Scan for the cell matching the given text and deliver its [X, Y] coordinate at center. 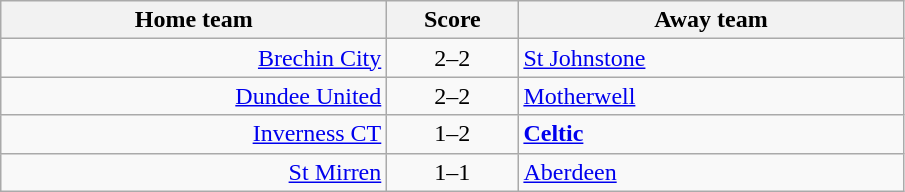
Inverness CT [194, 134]
St Mirren [194, 172]
Aberdeen [711, 172]
Celtic [711, 134]
1–1 [452, 172]
Away team [711, 20]
Dundee United [194, 96]
Motherwell [711, 96]
St Johnstone [711, 58]
Brechin City [194, 58]
Home team [194, 20]
Score [452, 20]
1–2 [452, 134]
